Pinpoint the cell where the given text exists, returning its [X, Y] midpoint coordinate. 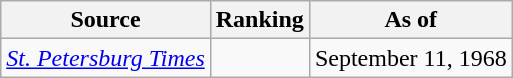
September 11, 1968 [410, 58]
St. Petersburg Times [106, 58]
Source [106, 20]
Ranking [260, 20]
As of [410, 20]
